Determine the [x, y] coordinate at the center of the cell enclosing the given text.  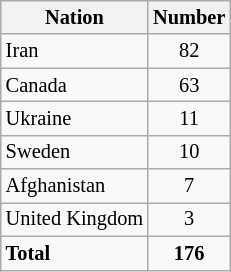
Number [189, 18]
176 [189, 253]
7 [189, 186]
Canada [74, 85]
63 [189, 85]
Sweden [74, 152]
3 [189, 220]
Total [74, 253]
United Kingdom [74, 220]
10 [189, 152]
11 [189, 119]
82 [189, 51]
Iran [74, 51]
Nation [74, 18]
Ukraine [74, 119]
Afghanistan [74, 186]
